Search for the cell housing the specified text and yield its [X, Y] center coordinate. 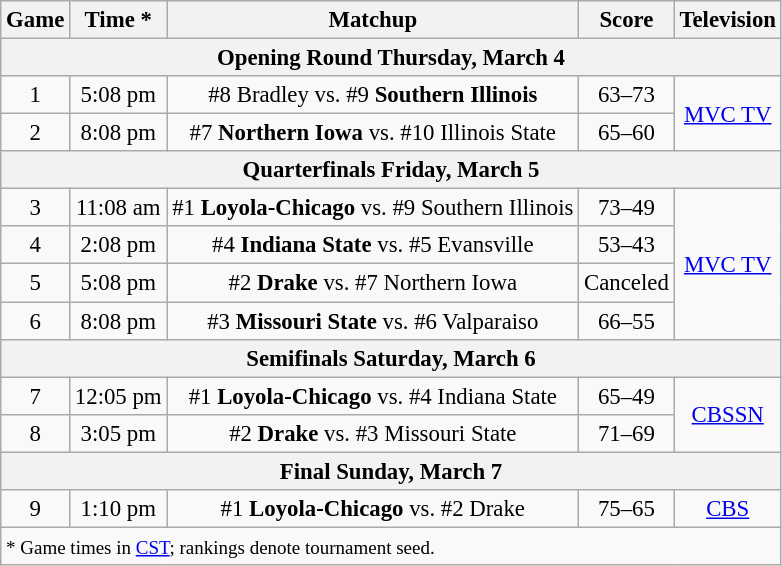
2 [36, 133]
3:05 pm [118, 433]
#7 Northern Iowa vs. #10 Illinois State [373, 133]
#2 Drake vs. #3 Missouri State [373, 433]
71–69 [626, 433]
8 [36, 433]
63–73 [626, 95]
4 [36, 245]
#4 Indiana State vs. #5 Evansville [373, 245]
Final Sunday, March 7 [392, 471]
65–60 [626, 133]
66–55 [626, 321]
Opening Round Thursday, March 4 [392, 58]
11:08 am [118, 208]
#2 Drake vs. #7 Northern Iowa [373, 283]
65–49 [626, 396]
CBS [728, 509]
Matchup [373, 20]
6 [36, 321]
Score [626, 20]
#8 Bradley vs. #9 Southern Illinois [373, 95]
53–43 [626, 245]
Semifinals Saturday, March 6 [392, 358]
Game [36, 20]
Quarterfinals Friday, March 5 [392, 170]
12:05 pm [118, 396]
5 [36, 283]
Canceled [626, 283]
1:10 pm [118, 509]
9 [36, 509]
75–65 [626, 509]
#1 Loyola-Chicago vs. #2 Drake [373, 509]
1 [36, 95]
Time * [118, 20]
Television [728, 20]
CBSSN [728, 414]
* Game times in CST; rankings denote tournament seed. [392, 546]
2:08 pm [118, 245]
#1 Loyola-Chicago vs. #9 Southern Illinois [373, 208]
#1 Loyola-Chicago vs. #4 Indiana State [373, 396]
#3 Missouri State vs. #6 Valparaiso [373, 321]
3 [36, 208]
7 [36, 396]
73–49 [626, 208]
